Capture the cell that displays the provided text and extract its [X, Y] central coordinate. 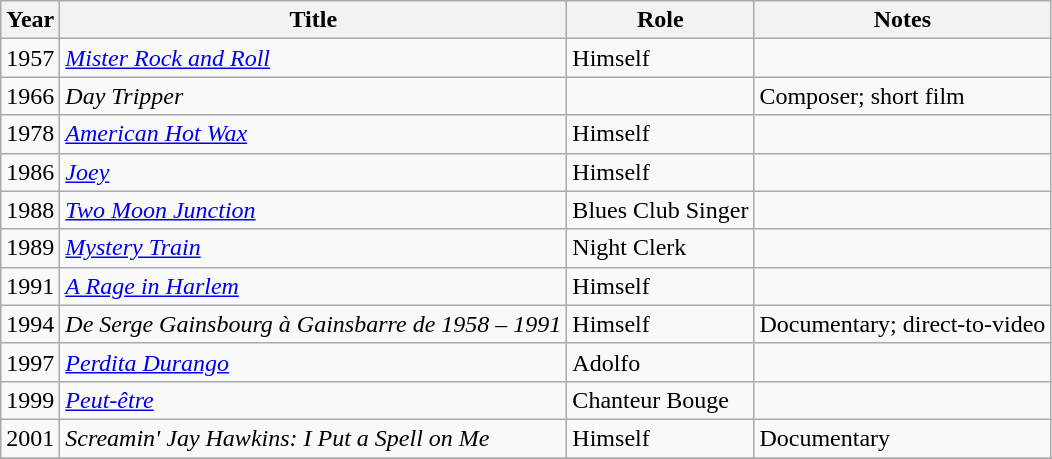
Documentary; direct-to-video [902, 324]
Two Moon Junction [314, 210]
Role [660, 20]
Adolfo [660, 362]
Day Tripper [314, 96]
Night Clerk [660, 248]
A Rage in Harlem [314, 286]
Screamin' Jay Hawkins: I Put a Spell on Me [314, 438]
1957 [30, 58]
Chanteur Bouge [660, 400]
Composer; short film [902, 96]
1997 [30, 362]
Mister Rock and Roll [314, 58]
1991 [30, 286]
1989 [30, 248]
Blues Club Singer [660, 210]
American Hot Wax [314, 134]
1986 [30, 172]
Documentary [902, 438]
Notes [902, 20]
Year [30, 20]
Mystery Train [314, 248]
De Serge Gainsbourg à Gainsbarre de 1958 – 1991 [314, 324]
Title [314, 20]
Peut-être [314, 400]
1978 [30, 134]
Joey [314, 172]
2001 [30, 438]
1999 [30, 400]
1966 [30, 96]
1994 [30, 324]
Perdita Durango [314, 362]
1988 [30, 210]
